Search for the cell housing the specified text and yield its (x, y) center coordinate. 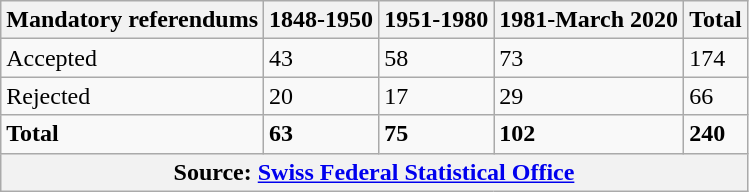
66 (716, 96)
Mandatory referendums (132, 20)
75 (436, 134)
43 (322, 58)
1951-1980 (436, 20)
58 (436, 58)
63 (322, 134)
Accepted (132, 58)
20 (322, 96)
102 (589, 134)
240 (716, 134)
1848-1950 (322, 20)
Source: Swiss Federal Statistical Office (374, 172)
73 (589, 58)
Rejected (132, 96)
17 (436, 96)
1981-March 2020 (589, 20)
174 (716, 58)
29 (589, 96)
